Scan for the cell matching the given text and deliver its [X, Y] coordinate at center. 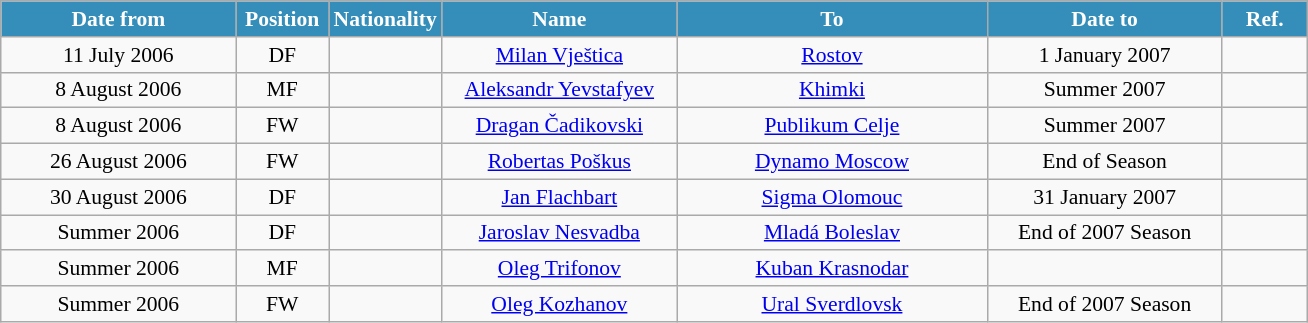
Publikum Celje [832, 126]
To [832, 19]
26 August 2006 [118, 162]
Jan Flachbart [560, 197]
Date to [1104, 19]
Sigma Olomouc [832, 197]
1 January 2007 [1104, 55]
Khimki [832, 90]
11 July 2006 [118, 55]
Mladá Boleslav [832, 233]
Robertas Poškus [560, 162]
Ural Sverdlovsk [832, 304]
31 January 2007 [1104, 197]
Rostov [832, 55]
Oleg Kozhanov [560, 304]
Nationality [384, 19]
Jaroslav Nesvadba [560, 233]
End of Season [1104, 162]
Ref. [1264, 19]
Milan Vještica [560, 55]
Date from [118, 19]
30 August 2006 [118, 197]
Kuban Krasnodar [832, 269]
Dynamo Moscow [832, 162]
Aleksandr Yevstafyev [560, 90]
Dragan Čadikovski [560, 126]
Name [560, 19]
Oleg Trifonov [560, 269]
Position [282, 19]
